For the text-containing cell, return its midpoint in [X, Y] coordinate format. 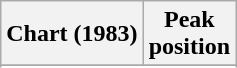
Peakposition [189, 34]
Chart (1983) [72, 34]
